Return [x, y] of the center of cell containing provided text 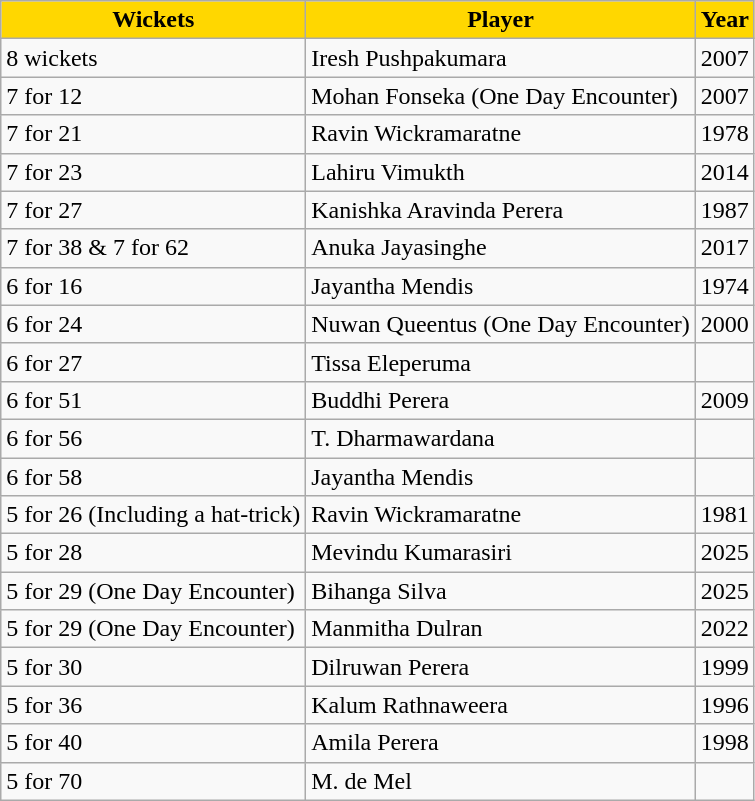
6 for 27 [154, 362]
2022 [724, 629]
1974 [724, 286]
Bihanga Silva [501, 591]
Buddhi Perera [501, 400]
Player [501, 20]
T. Dharmawardana [501, 438]
Tissa Eleperuma [501, 362]
1998 [724, 743]
7 for 23 [154, 172]
1996 [724, 705]
8 wickets [154, 58]
Lahiru Vimukth [501, 172]
Kanishka Aravinda Perera [501, 210]
Manmitha Dulran [501, 629]
2000 [724, 324]
5 for 28 [154, 553]
1981 [724, 515]
Kalum Rathnaweera [501, 705]
5 for 70 [154, 781]
Wickets [154, 20]
Anuka Jayasinghe [501, 248]
Dilruwan Perera [501, 667]
7 for 38 & 7 for 62 [154, 248]
Year [724, 20]
6 for 56 [154, 438]
6 for 51 [154, 400]
2017 [724, 248]
2014 [724, 172]
5 for 36 [154, 705]
Mevindu Kumarasiri [501, 553]
1978 [724, 134]
5 for 26 (Including a hat-trick) [154, 515]
1987 [724, 210]
7 for 21 [154, 134]
5 for 40 [154, 743]
2009 [724, 400]
Amila Perera [501, 743]
7 for 27 [154, 210]
7 for 12 [154, 96]
1999 [724, 667]
Mohan Fonseka (One Day Encounter) [501, 96]
6 for 16 [154, 286]
M. de Mel [501, 781]
5 for 30 [154, 667]
Iresh Pushpakumara [501, 58]
Nuwan Queentus (One Day Encounter) [501, 324]
6 for 24 [154, 324]
6 for 58 [154, 477]
